Locate the cell with the specified text and output its (X, Y) center coordinate. 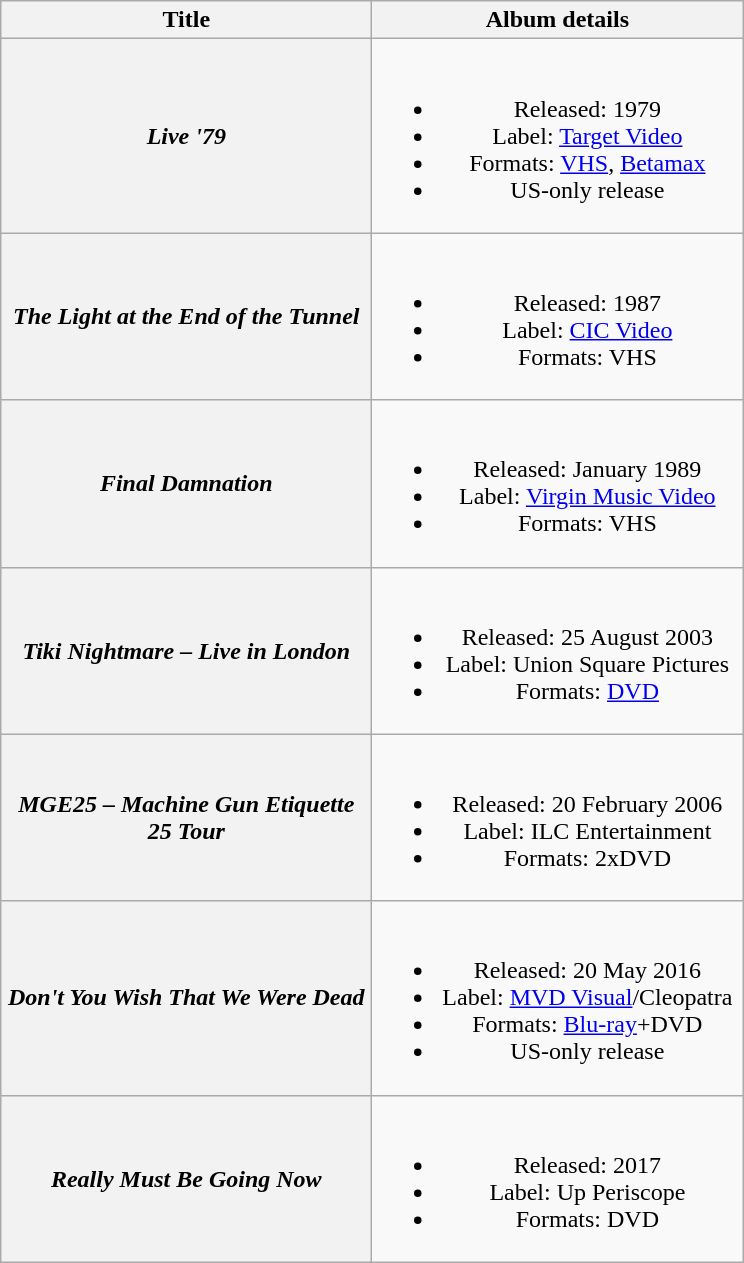
Released: 25 August 2003Label: Union Square PicturesFormats: DVD (558, 650)
MGE25 – Machine Gun Etiquette 25 Tour (186, 818)
Title (186, 20)
Live '79 (186, 136)
The Light at the End of the Tunnel (186, 316)
Released: 2017Label: Up PeriscopeFormats: DVD (558, 1178)
Released: 1987Label: CIC VideoFormats: VHS (558, 316)
Tiki Nightmare – Live in London (186, 650)
Released: 1979Label: Target VideoFormats: VHS, BetamaxUS-only release (558, 136)
Album details (558, 20)
Released: 20 May 2016Label: MVD Visual/CleopatraFormats: Blu-ray+DVDUS-only release (558, 998)
Really Must Be Going Now (186, 1178)
Final Damnation (186, 484)
Released: January 1989Label: Virgin Music VideoFormats: VHS (558, 484)
Don't You Wish That We Were Dead (186, 998)
Released: 20 February 2006Label: ILC EntertainmentFormats: 2xDVD (558, 818)
